Extract the (x, y) coordinate from the center of the cell holding the provided text.  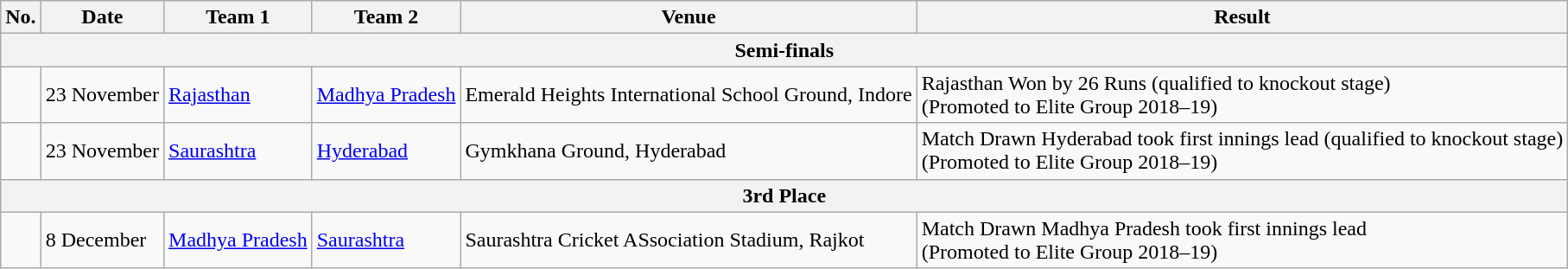
Emerald Heights International School Ground, Indore (689, 95)
8 December (102, 240)
Gymkhana Ground, Hyderabad (689, 151)
Team 2 (386, 17)
Date (102, 17)
Hyderabad (386, 151)
Saurashtra Cricket ASsociation Stadium, Rajkot (689, 240)
3rd Place (784, 195)
Team 1 (238, 17)
No. (21, 17)
Venue (689, 17)
Semi-finals (784, 50)
Rajasthan (238, 95)
Result (1242, 17)
Match Drawn Madhya Pradesh took first innings lead (Promoted to Elite Group 2018–19) (1242, 240)
Rajasthan Won by 26 Runs (qualified to knockout stage) (Promoted to Elite Group 2018–19) (1242, 95)
Match Drawn Hyderabad took first innings lead (qualified to knockout stage) (Promoted to Elite Group 2018–19) (1242, 151)
